Pinpoint the cell where the given text exists, returning its (x, y) midpoint coordinate. 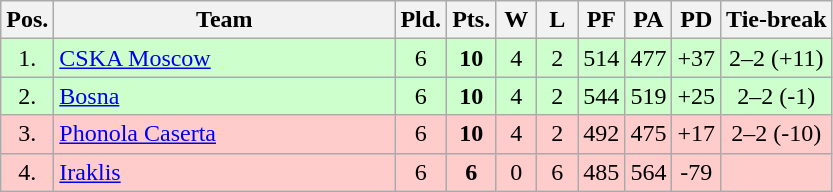
Pos. (28, 20)
1. (28, 58)
2–2 (-10) (777, 134)
+17 (696, 134)
Iraklis (224, 172)
Pts. (472, 20)
PA (648, 20)
475 (648, 134)
Tie-break (777, 20)
485 (602, 172)
Bosna (224, 96)
3. (28, 134)
4. (28, 172)
492 (602, 134)
PF (602, 20)
Phonola Caserta (224, 134)
Team (224, 20)
-79 (696, 172)
514 (602, 58)
CSKA Moscow (224, 58)
2–2 (-1) (777, 96)
544 (602, 96)
L (558, 20)
+25 (696, 96)
0 (516, 172)
Pld. (421, 20)
477 (648, 58)
519 (648, 96)
+37 (696, 58)
564 (648, 172)
PD (696, 20)
2–2 (+11) (777, 58)
2. (28, 96)
W (516, 20)
